Scan for the cell matching the given text and deliver its (X, Y) coordinate at center. 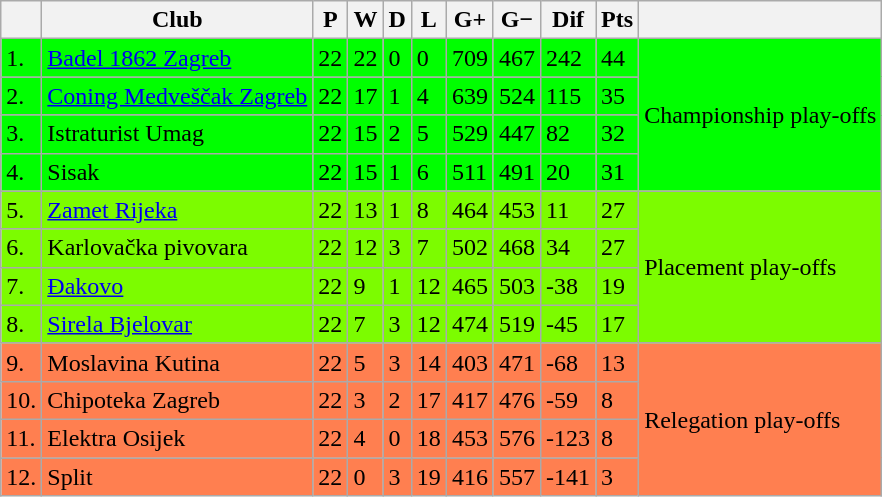
Zamet Rijeka (178, 210)
D (397, 20)
524 (516, 96)
447 (516, 134)
Elektra Osijek (178, 438)
511 (470, 172)
82 (568, 134)
Đakovo (178, 286)
12. (22, 477)
474 (470, 324)
34 (568, 248)
502 (470, 248)
35 (618, 96)
Pts (618, 20)
14 (428, 362)
468 (516, 248)
403 (470, 362)
6. (22, 248)
416 (470, 477)
8. (22, 324)
P (330, 20)
Coning Medveščak Zagreb (178, 96)
Championship play-offs (760, 115)
-45 (568, 324)
5. (22, 210)
491 (516, 172)
11. (22, 438)
467 (516, 58)
115 (568, 96)
503 (516, 286)
31 (618, 172)
W (366, 20)
3. (22, 134)
557 (516, 477)
Relegation play-offs (760, 419)
Karlovačka pivovara (178, 248)
709 (470, 58)
2. (22, 96)
G− (516, 20)
10. (22, 400)
L (428, 20)
476 (516, 400)
-38 (568, 286)
4. (22, 172)
7. (22, 286)
465 (470, 286)
-59 (568, 400)
18 (428, 438)
-123 (568, 438)
464 (470, 210)
417 (470, 400)
242 (568, 58)
44 (618, 58)
9 (366, 286)
471 (516, 362)
-141 (568, 477)
Placement play-offs (760, 267)
639 (470, 96)
9. (22, 362)
Split (178, 477)
Dif (568, 20)
32 (618, 134)
11 (568, 210)
Istraturist Umag (178, 134)
6 (428, 172)
576 (516, 438)
Chipoteka Zagreb (178, 400)
Sirela Bjelovar (178, 324)
G+ (470, 20)
519 (516, 324)
1. (22, 58)
Moslavina Kutina (178, 362)
-68 (568, 362)
Sisak (178, 172)
529 (470, 134)
Badel 1862 Zagreb (178, 58)
20 (568, 172)
Club (178, 20)
